Provide the (X, Y) coordinate of the cell's center where the given text is located.  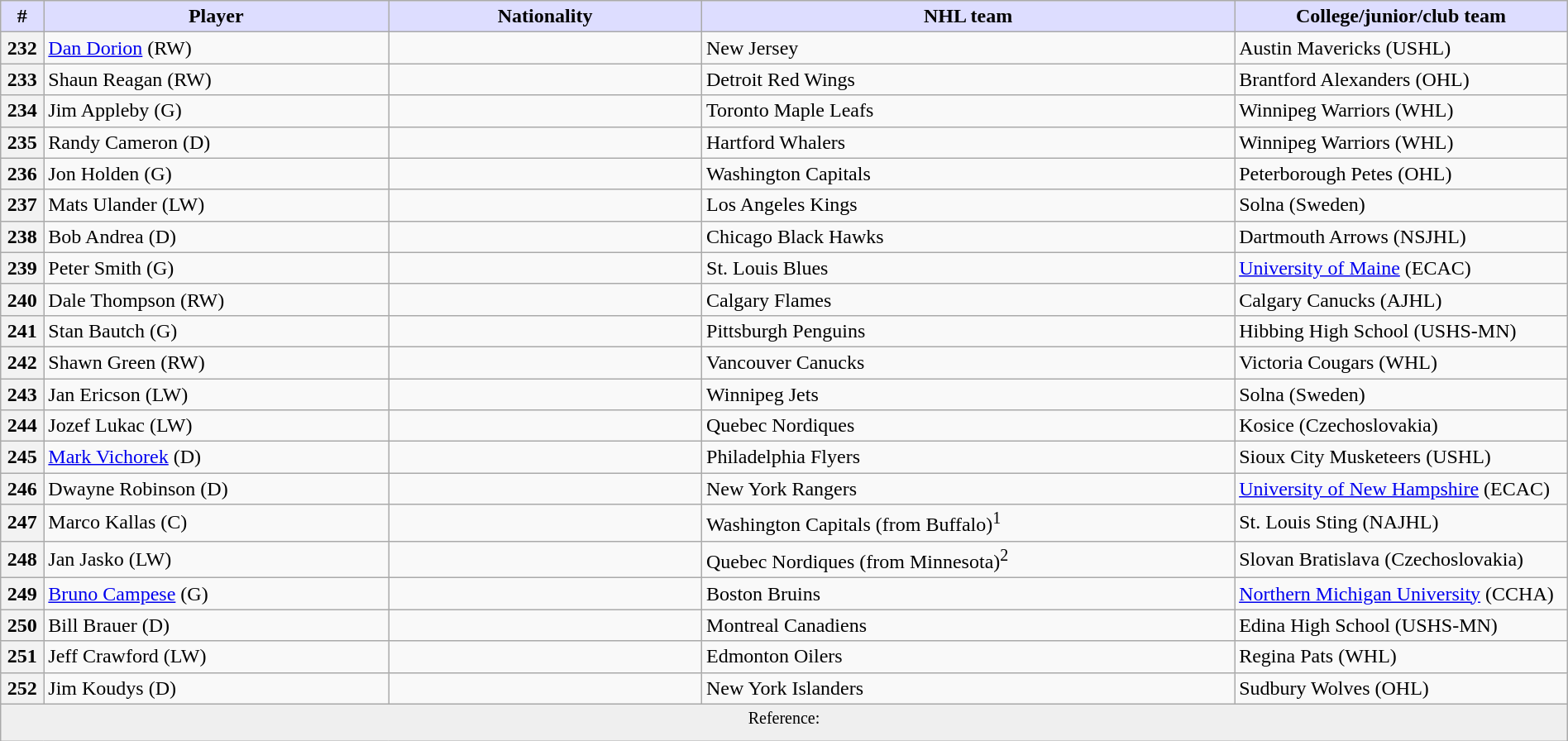
248 (22, 559)
St. Louis Sting (NAJHL) (1401, 523)
Dale Thompson (RW) (217, 299)
Hibbing High School (USHS-MN) (1401, 331)
NHL team (968, 17)
Winnipeg Jets (968, 394)
243 (22, 394)
239 (22, 268)
Washington Capitals (968, 174)
238 (22, 237)
Slovan Bratislava (Czechoslovakia) (1401, 559)
University of Maine (ECAC) (1401, 268)
Stan Bautch (G) (217, 331)
Jozef Lukac (LW) (217, 426)
Washington Capitals (from Buffalo)1 (968, 523)
Nationality (546, 17)
New Jersey (968, 48)
241 (22, 331)
Brantford Alexanders (OHL) (1401, 79)
Player (217, 17)
232 (22, 48)
Jan Jasko (LW) (217, 559)
Shawn Green (RW) (217, 362)
Regina Pats (WHL) (1401, 657)
Los Angeles Kings (968, 205)
Montreal Canadiens (968, 625)
Bruno Campese (G) (217, 594)
252 (22, 688)
Calgary Canucks (AJHL) (1401, 299)
Shaun Reagan (RW) (217, 79)
242 (22, 362)
Chicago Black Hawks (968, 237)
Peter Smith (G) (217, 268)
Victoria Cougars (WHL) (1401, 362)
College/junior/club team (1401, 17)
235 (22, 142)
Quebec Nordiques (968, 426)
Mats Ulander (LW) (217, 205)
234 (22, 111)
251 (22, 657)
Austin Mavericks (USHL) (1401, 48)
Sudbury Wolves (OHL) (1401, 688)
Philadelphia Flyers (968, 457)
Dwayne Robinson (D) (217, 489)
247 (22, 523)
Dan Dorion (RW) (217, 48)
Jeff Crawford (LW) (217, 657)
245 (22, 457)
Pittsburgh Penguins (968, 331)
New York Islanders (968, 688)
University of New Hampshire (ECAC) (1401, 489)
Edmonton Oilers (968, 657)
249 (22, 594)
Jan Ericson (LW) (217, 394)
246 (22, 489)
240 (22, 299)
Hartford Whalers (968, 142)
Toronto Maple Leafs (968, 111)
Bob Andrea (D) (217, 237)
Quebec Nordiques (from Minnesota)2 (968, 559)
236 (22, 174)
Edina High School (USHS-MN) (1401, 625)
Detroit Red Wings (968, 79)
Northern Michigan University (CCHA) (1401, 594)
Jim Appleby (G) (217, 111)
Kosice (Czechoslovakia) (1401, 426)
Bill Brauer (D) (217, 625)
Marco Kallas (C) (217, 523)
237 (22, 205)
250 (22, 625)
New York Rangers (968, 489)
Boston Bruins (968, 594)
Peterborough Petes (OHL) (1401, 174)
St. Louis Blues (968, 268)
233 (22, 79)
Randy Cameron (D) (217, 142)
Reference: (784, 723)
Jon Holden (G) (217, 174)
Calgary Flames (968, 299)
Jim Koudys (D) (217, 688)
244 (22, 426)
Sioux City Musketeers (USHL) (1401, 457)
Dartmouth Arrows (NSJHL) (1401, 237)
Vancouver Canucks (968, 362)
Mark Vichorek (D) (217, 457)
# (22, 17)
